Provide the [X, Y] coordinate of the cell's center where the given text is located.  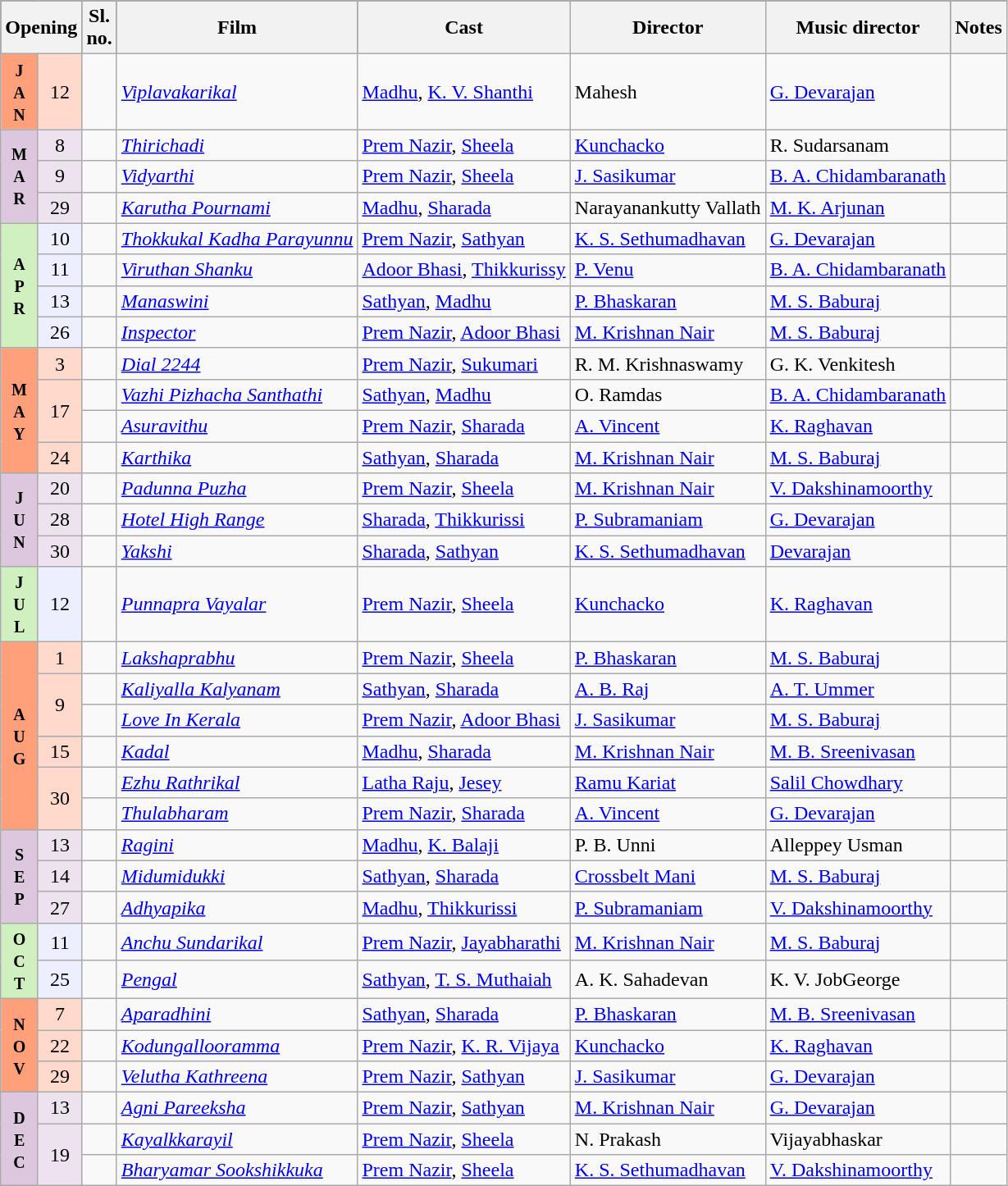
20 [59, 489]
Adoor Bhasi, Thikkurissy [464, 270]
R. M. Krishnaswamy [668, 363]
N. Prakash [668, 1139]
Prem Nazir, Jayabharathi [464, 942]
10 [59, 239]
Sharada, Sathyan [464, 551]
1 [59, 658]
JUL [20, 604]
Narayanankutty Vallath [668, 208]
A. B. Raj [668, 689]
Prem Nazir, Sukumari [464, 363]
Kayalkkarayil [237, 1139]
Devarajan [858, 551]
3 [59, 363]
19 [59, 1155]
NOV [20, 1045]
Prem Nazir, K. R. Vijaya [464, 1046]
Aparadhini [237, 1014]
Lakshaprabhu [237, 658]
Love In Kerala [237, 720]
Film [237, 28]
Midumidukki [237, 876]
25 [59, 979]
Viruthan Shanku [237, 270]
Inspector [237, 332]
7 [59, 1014]
Madhu, K. V. Shanthi [464, 92]
JUN [20, 520]
Pengal [237, 979]
SEP [20, 876]
P. B. Unni [668, 845]
17 [59, 410]
22 [59, 1046]
15 [59, 751]
G. K. Venkitesh [858, 363]
Vijayabhaskar [858, 1139]
Vazhi Pizhacha Santhathi [237, 395]
Music director [858, 28]
M. K. Arjunan [858, 208]
P. Venu [668, 270]
Adhyapika [237, 907]
Notes [978, 28]
14 [59, 876]
A. T. Ummer [858, 689]
Opening [41, 28]
28 [59, 520]
26 [59, 332]
Padunna Puzha [237, 489]
Vidyarthi [237, 176]
R. Sudarsanam [858, 145]
JAN [20, 92]
Sl.no. [99, 28]
Dial 2244 [237, 363]
A. K. Sahadevan [668, 979]
Director [668, 28]
AUG [20, 736]
Madhu, K. Balaji [464, 845]
Crossbelt Mani [668, 876]
Kodungallooramma [237, 1046]
MAR [20, 176]
Sharada, Thikkurissi [464, 520]
Anchu Sundarikal [237, 942]
APR [20, 285]
Mahesh [668, 92]
Thulabharam [237, 814]
Ramu Kariat [668, 782]
Viplavakarikal [237, 92]
K. V. JobGeorge [858, 979]
Madhu, Thikkurissi [464, 907]
Karthika [237, 457]
Kaliyalla Kalyanam [237, 689]
Karutha Pournami [237, 208]
Salil Chowdhary [858, 782]
Hotel High Range [237, 520]
Yakshi [237, 551]
Sathyan, T. S. Muthaiah [464, 979]
Asuravithu [237, 426]
Ezhu Rathrikal [237, 782]
OCT [20, 960]
8 [59, 145]
Bharyamar Sookshikkuka [237, 1170]
Manaswini [237, 301]
MAY [20, 410]
Cast [464, 28]
27 [59, 907]
O. Ramdas [668, 395]
24 [59, 457]
Thokkukal Kadha Parayunnu [237, 239]
Alleppey Usman [858, 845]
Latha Raju, Jesey [464, 782]
Thirichadi [237, 145]
Kadal [237, 751]
Velutha Kathreena [237, 1077]
Punnapra Vayalar [237, 604]
Agni Pareeksha [237, 1108]
Ragini [237, 845]
DEC [20, 1139]
